Provide the (X, Y) coordinate of the cell's center where the given text is located.  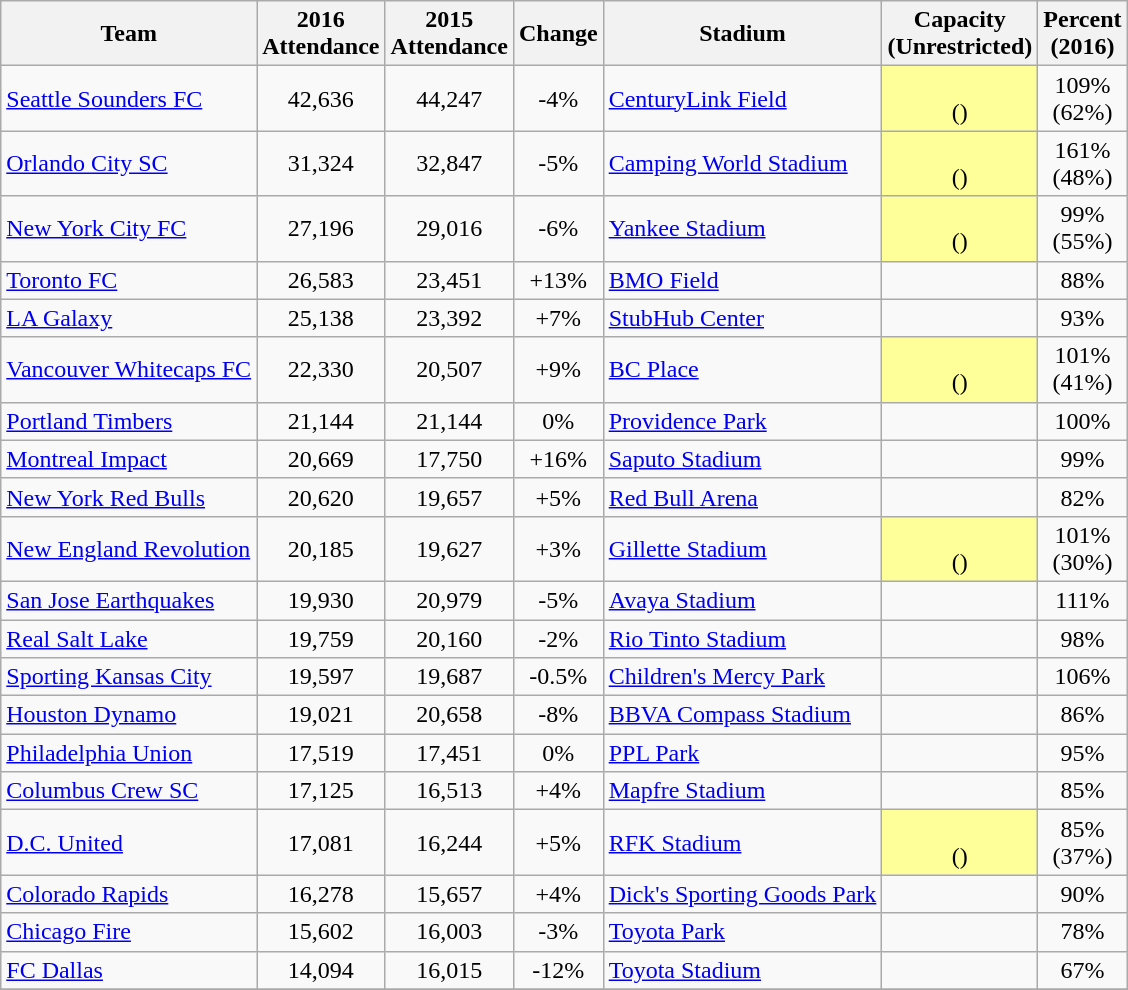
15,602 (321, 932)
26,583 (321, 280)
111% (1082, 600)
101%(30%) (1082, 548)
42,636 (321, 98)
Stadium (742, 34)
23,451 (449, 280)
-12% (558, 970)
16,244 (449, 842)
Change (558, 34)
109%(62%) (1082, 98)
16,278 (321, 894)
Percent(2016) (1082, 34)
22,330 (321, 370)
Dick's Sporting Goods Park (742, 894)
New York Red Bulls (129, 497)
CenturyLink Field (742, 98)
17,519 (321, 753)
RFK Stadium (742, 842)
16,003 (449, 932)
LA Galaxy (129, 318)
17,451 (449, 753)
86% (1082, 715)
+13% (558, 280)
Gillette Stadium (742, 548)
D.C. United (129, 842)
Mapfre Stadium (742, 791)
19,687 (449, 677)
16,015 (449, 970)
100% (1082, 421)
88% (1082, 280)
San Jose Earthquakes (129, 600)
Chicago Fire (129, 932)
25,138 (321, 318)
Rio Tinto Stadium (742, 639)
16,513 (449, 791)
32,847 (449, 164)
Yankee Stadium (742, 228)
19,930 (321, 600)
20,658 (449, 715)
Toyota Stadium (742, 970)
93% (1082, 318)
27,196 (321, 228)
Avaya Stadium (742, 600)
Providence Park (742, 421)
20,669 (321, 459)
+3% (558, 548)
20,160 (449, 639)
99% (1082, 459)
31,324 (321, 164)
-4% (558, 98)
Toronto FC (129, 280)
20,507 (449, 370)
Real Salt Lake (129, 639)
2015Attendance (449, 34)
44,247 (449, 98)
19,657 (449, 497)
-2% (558, 639)
New York City FC (129, 228)
19,759 (321, 639)
14,094 (321, 970)
Vancouver Whitecaps FC (129, 370)
+16% (558, 459)
Houston Dynamo (129, 715)
-8% (558, 715)
101%(41%) (1082, 370)
Portland Timbers (129, 421)
Colorado Rapids (129, 894)
20,979 (449, 600)
PPL Park (742, 753)
Seattle Sounders FC (129, 98)
-3% (558, 932)
20,620 (321, 497)
BMO Field (742, 280)
StubHub Center (742, 318)
23,392 (449, 318)
90% (1082, 894)
Team (129, 34)
-6% (558, 228)
85% (1082, 791)
+7% (558, 318)
99%(55%) (1082, 228)
Camping World Stadium (742, 164)
19,627 (449, 548)
98% (1082, 639)
BC Place (742, 370)
Toyota Park (742, 932)
Children's Mercy Park (742, 677)
FC Dallas (129, 970)
BBVA Compass Stadium (742, 715)
17,125 (321, 791)
19,021 (321, 715)
17,081 (321, 842)
New England Revolution (129, 548)
82% (1082, 497)
Columbus Crew SC (129, 791)
Orlando City SC (129, 164)
17,750 (449, 459)
-0.5% (558, 677)
Red Bull Arena (742, 497)
+9% (558, 370)
78% (1082, 932)
161%(48%) (1082, 164)
20,185 (321, 548)
Sporting Kansas City (129, 677)
Capacity(Unrestricted) (960, 34)
15,657 (449, 894)
2016Attendance (321, 34)
Philadelphia Union (129, 753)
19,597 (321, 677)
95% (1082, 753)
85%(37%) (1082, 842)
106% (1082, 677)
Saputo Stadium (742, 459)
Montreal Impact (129, 459)
29,016 (449, 228)
67% (1082, 970)
